Extract the (X, Y) coordinate from the center of the cell holding the provided text.  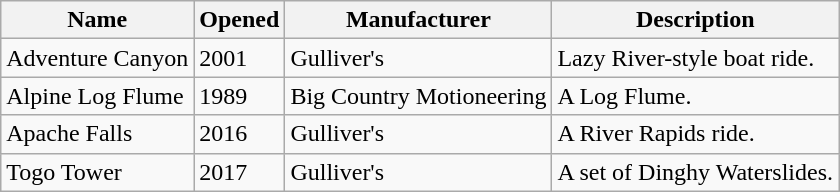
2001 (240, 58)
Description (696, 20)
Name (98, 20)
1989 (240, 96)
A set of Dinghy Waterslides. (696, 172)
Alpine Log Flume (98, 96)
Big Country Motioneering (418, 96)
A River Rapids ride. (696, 134)
Manufacturer (418, 20)
2016 (240, 134)
Apache Falls (98, 134)
Togo Tower (98, 172)
Lazy River-style boat ride. (696, 58)
A Log Flume. (696, 96)
2017 (240, 172)
Opened (240, 20)
Adventure Canyon (98, 58)
